Extract the (x, y) coordinate from the center of the cell holding the provided text.  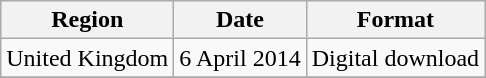
Region (88, 20)
Date (240, 20)
Format (395, 20)
Digital download (395, 58)
United Kingdom (88, 58)
6 April 2014 (240, 58)
